Extract the [x, y] coordinate from the center of the cell holding the provided text.  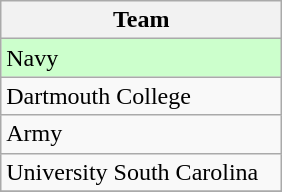
University South Carolina [142, 172]
Army [142, 134]
Dartmouth College [142, 96]
Navy [142, 58]
Team [142, 20]
